Find where the given text appears and provide that cell's center as [X, Y] coordinate. 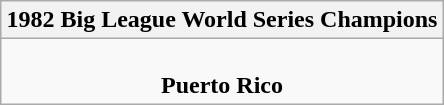
Puerto Rico [222, 72]
1982 Big League World Series Champions [222, 20]
